Provide the (x, y) coordinate of the cell's center where the given text is located.  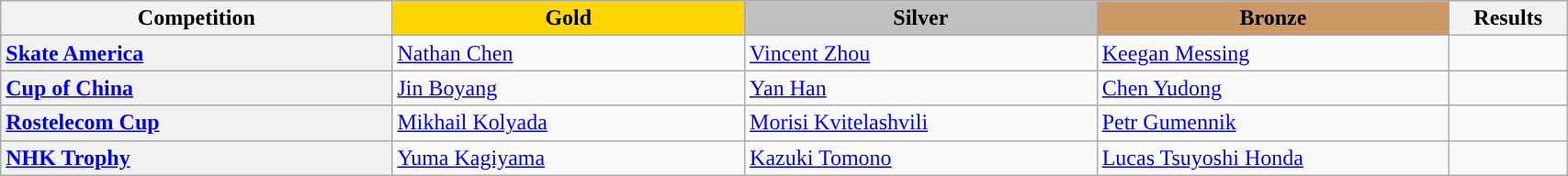
Rostelecom Cup (197, 123)
Keegan Messing (1273, 53)
Yan Han (921, 88)
Mikhail Kolyada (569, 123)
Yuma Kagiyama (569, 158)
Vincent Zhou (921, 53)
Silver (921, 18)
Chen Yudong (1273, 88)
Competition (197, 18)
Gold (569, 18)
Results (1508, 18)
Jin Boyang (569, 88)
Kazuki Tomono (921, 158)
Petr Gumennik (1273, 123)
Morisi Kvitelashvili (921, 123)
Nathan Chen (569, 53)
NHK Trophy (197, 158)
Cup of China (197, 88)
Skate America (197, 53)
Lucas Tsuyoshi Honda (1273, 158)
Bronze (1273, 18)
